Provide the (X, Y) coordinate of the cell's center where the given text is located.  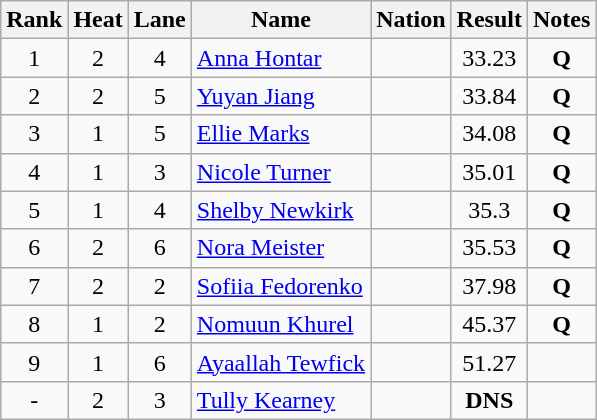
Notes (561, 20)
8 (34, 324)
Nation (411, 20)
Nora Meister (280, 248)
34.08 (489, 134)
Result (489, 20)
Nicole Turner (280, 172)
- (34, 400)
Name (280, 20)
51.27 (489, 362)
9 (34, 362)
33.84 (489, 96)
35.01 (489, 172)
Rank (34, 20)
7 (34, 286)
Lane (160, 20)
Heat (98, 20)
37.98 (489, 286)
Shelby Newkirk (280, 210)
Ayaallah Tewfick (280, 362)
Nomuun Khurel (280, 324)
Anna Hontar (280, 58)
35.3 (489, 210)
DNS (489, 400)
Ellie Marks (280, 134)
Yuyan Jiang (280, 96)
33.23 (489, 58)
45.37 (489, 324)
Sofiia Fedorenko (280, 286)
35.53 (489, 248)
Tully Kearney (280, 400)
